Extract the (x, y) coordinate from the center of the cell holding the provided text.  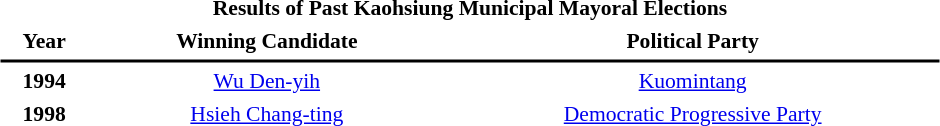
Winning Candidate (266, 40)
Wu Den-yih (266, 81)
Kuomintang (693, 81)
Political Party (693, 40)
1994 (44, 81)
Year (44, 40)
